Locate the cell with the specified text and output its (x, y) center coordinate. 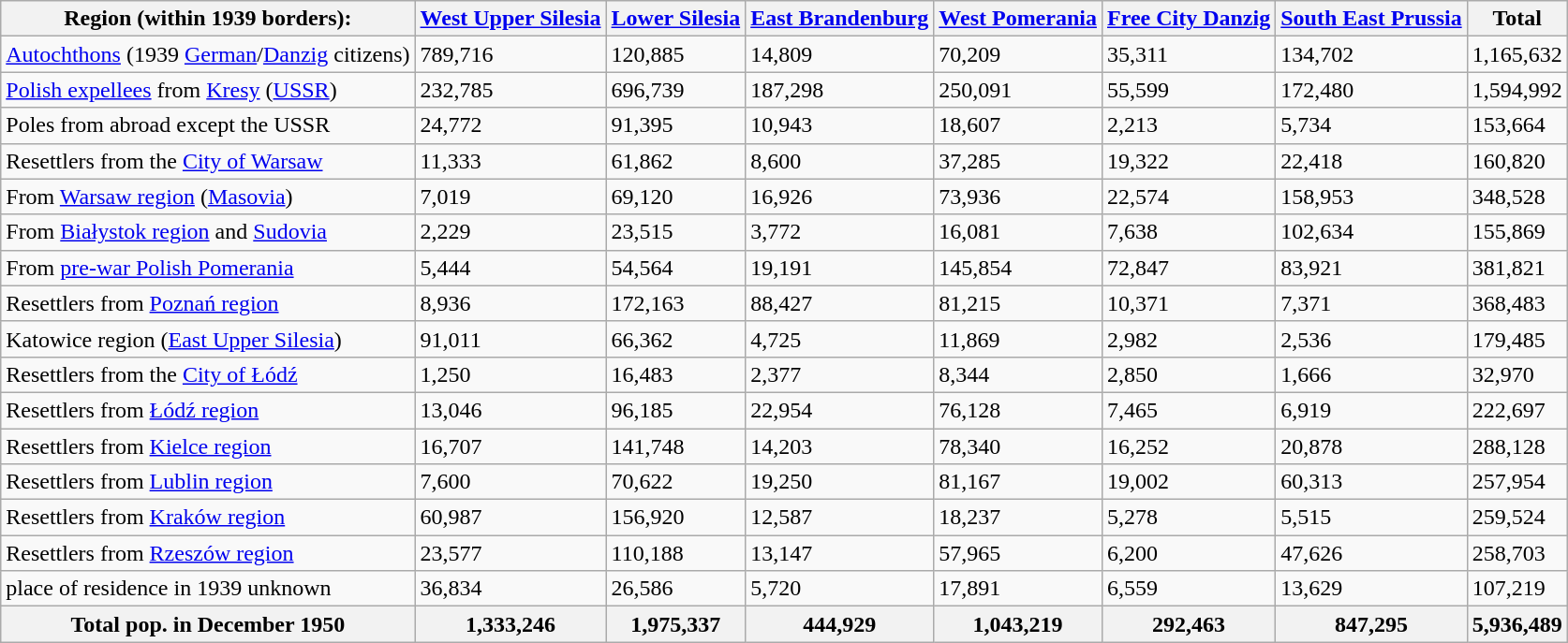
1,333,246 (510, 624)
70,622 (676, 482)
22,574 (1188, 197)
16,926 (839, 197)
172,163 (676, 303)
102,634 (1371, 232)
16,707 (510, 446)
8,936 (510, 303)
place of residence in 1939 unknown (208, 589)
22,418 (1371, 161)
11,333 (510, 161)
32,970 (1517, 374)
17,891 (1018, 589)
66,362 (676, 339)
5,444 (510, 268)
11,869 (1018, 339)
91,011 (510, 339)
Resettlers from Łódź region (208, 410)
69,120 (676, 197)
54,564 (676, 268)
16,081 (1018, 232)
6,559 (1188, 589)
2,377 (839, 374)
7,638 (1188, 232)
47,626 (1371, 553)
81,167 (1018, 482)
Resettlers from Rzeszów region (208, 553)
1,666 (1371, 374)
172,480 (1371, 90)
83,921 (1371, 268)
160,820 (1517, 161)
Resettlers from the City of Warsaw (208, 161)
1,594,992 (1517, 90)
60,987 (510, 518)
16,252 (1188, 446)
72,847 (1188, 268)
110,188 (676, 553)
23,577 (510, 553)
From Białystok region and Sudovia (208, 232)
120,885 (676, 54)
From Warsaw region (Masovia) (208, 197)
259,524 (1517, 518)
1,975,337 (676, 624)
8,344 (1018, 374)
7,371 (1371, 303)
19,002 (1188, 482)
250,091 (1018, 90)
156,920 (676, 518)
19,191 (839, 268)
145,854 (1018, 268)
222,697 (1517, 410)
23,515 (676, 232)
78,340 (1018, 446)
East Brandenburg (839, 19)
37,285 (1018, 161)
70,209 (1018, 54)
13,147 (839, 553)
19,250 (839, 482)
Poles from abroad except the USSR (208, 125)
1,250 (510, 374)
4,725 (839, 339)
368,483 (1517, 303)
153,664 (1517, 125)
55,599 (1188, 90)
2,213 (1188, 125)
West Upper Silesia (510, 19)
158,953 (1371, 197)
1,043,219 (1018, 624)
2,229 (510, 232)
6,919 (1371, 410)
187,298 (839, 90)
179,485 (1517, 339)
1,165,632 (1517, 54)
20,878 (1371, 446)
288,128 (1517, 446)
14,809 (839, 54)
18,237 (1018, 518)
18,607 (1018, 125)
696,739 (676, 90)
10,943 (839, 125)
257,954 (1517, 482)
26,586 (676, 589)
88,427 (839, 303)
Total pop. in December 1950 (208, 624)
5,720 (839, 589)
Resettlers from Lublin region (208, 482)
2,850 (1188, 374)
847,295 (1371, 624)
Resettlers from Kielce region (208, 446)
348,528 (1517, 197)
2,982 (1188, 339)
Total (1517, 19)
61,862 (676, 161)
2,536 (1371, 339)
5,515 (1371, 518)
60,313 (1371, 482)
36,834 (510, 589)
134,702 (1371, 54)
Autochthons (1939 German/Danzig citizens) (208, 54)
From pre-war Polish Pomerania (208, 268)
91,395 (676, 125)
South East Prussia (1371, 19)
8,600 (839, 161)
789,716 (510, 54)
6,200 (1188, 553)
141,748 (676, 446)
155,869 (1517, 232)
73,936 (1018, 197)
22,954 (839, 410)
107,219 (1517, 589)
258,703 (1517, 553)
5,734 (1371, 125)
5,936,489 (1517, 624)
12,587 (839, 518)
10,371 (1188, 303)
7,600 (510, 482)
96,185 (676, 410)
5,278 (1188, 518)
13,046 (510, 410)
Region (within 1939 borders): (208, 19)
Free City Danzig (1188, 19)
Lower Silesia (676, 19)
35,311 (1188, 54)
7,019 (510, 197)
Katowice region (East Upper Silesia) (208, 339)
13,629 (1371, 589)
7,465 (1188, 410)
Resettlers from Kraków region (208, 518)
16,483 (676, 374)
24,772 (510, 125)
West Pomerania (1018, 19)
57,965 (1018, 553)
Resettlers from Poznań region (208, 303)
76,128 (1018, 410)
381,821 (1517, 268)
3,772 (839, 232)
292,463 (1188, 624)
Resettlers from the City of Łódź (208, 374)
232,785 (510, 90)
14,203 (839, 446)
Polish expellees from Kresy (USSR) (208, 90)
444,929 (839, 624)
19,322 (1188, 161)
81,215 (1018, 303)
